Locate the cell with the specified text and output its (X, Y) center coordinate. 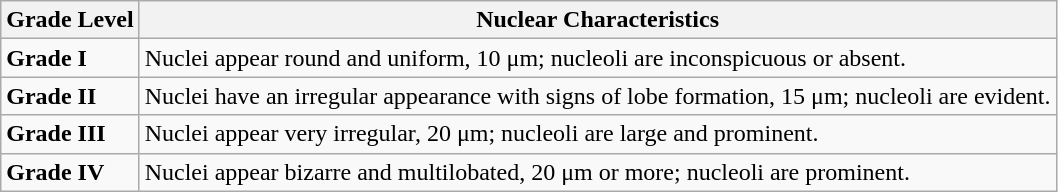
Grade III (70, 134)
Grade Level (70, 20)
Nuclei have an irregular appearance with signs of lobe formation, 15 μm; nucleoli are evident. (598, 96)
Nuclei appear very irregular, 20 μm; nucleoli are large and prominent. (598, 134)
Nuclear Characteristics (598, 20)
Nuclei appear bizarre and multilobated, 20 μm or more; nucleoli are prominent. (598, 172)
Grade IV (70, 172)
Nuclei appear round and uniform, 10 μm; nucleoli are inconspicuous or absent. (598, 58)
Grade I (70, 58)
Grade II (70, 96)
